Return the [x, y] coordinate for the center point of the cell that contains the specified text.  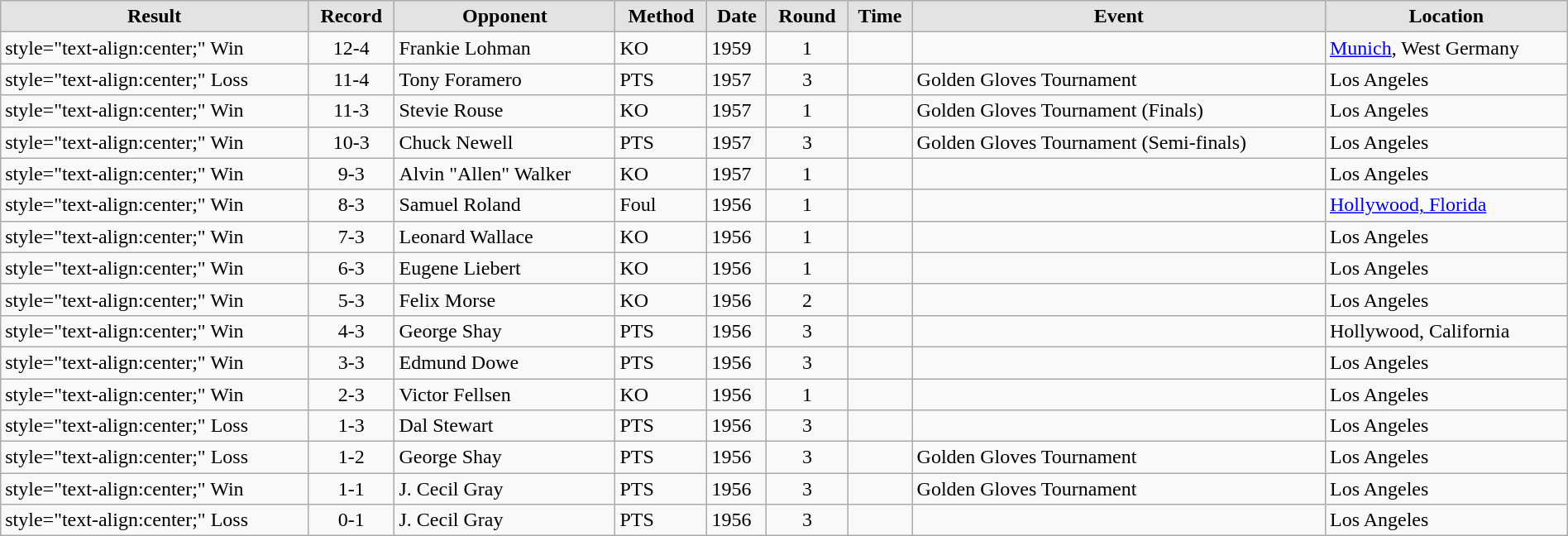
11-3 [351, 111]
Foul [662, 205]
Location [1446, 17]
Golden Gloves Tournament (Finals) [1118, 111]
Eugene Liebert [504, 268]
1-2 [351, 457]
5-3 [351, 299]
11-4 [351, 79]
Method [662, 17]
Victor Fellsen [504, 395]
Date [737, 17]
Stevie Rouse [504, 111]
Time [880, 17]
Hollywood, California [1446, 331]
Felix Morse [504, 299]
12-4 [351, 48]
Edmund Dowe [504, 362]
3-3 [351, 362]
9-3 [351, 174]
Samuel Roland [504, 205]
Dal Stewart [504, 426]
Opponent [504, 17]
Round [807, 17]
Hollywood, Florida [1446, 205]
4-3 [351, 331]
Result [155, 17]
2 [807, 299]
Event [1118, 17]
Record [351, 17]
1-3 [351, 426]
Tony Foramero [504, 79]
Chuck Newell [504, 142]
2-3 [351, 395]
8-3 [351, 205]
7-3 [351, 237]
Munich, West Germany [1446, 48]
1959 [737, 48]
10-3 [351, 142]
0-1 [351, 520]
6-3 [351, 268]
Alvin "Allen" Walker [504, 174]
Golden Gloves Tournament (Semi-finals) [1118, 142]
Frankie Lohman [504, 48]
Leonard Wallace [504, 237]
1-1 [351, 489]
